From the cell containing the given text, extract its center point as [x, y] coordinate. 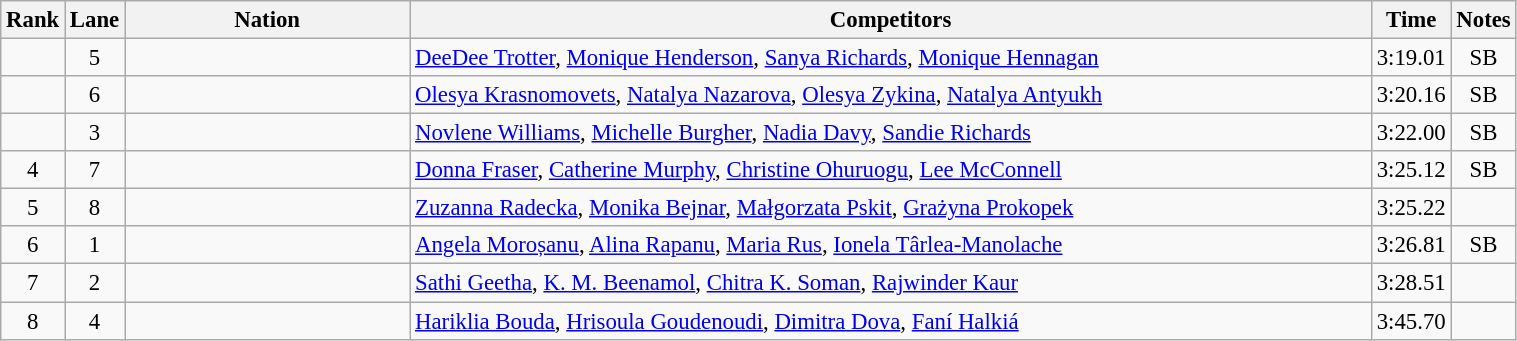
3:25.22 [1411, 208]
Time [1411, 20]
3:19.01 [1411, 58]
3:20.16 [1411, 95]
Lane [95, 20]
3:25.12 [1411, 170]
Novlene Williams, Michelle Burgher, Nadia Davy, Sandie Richards [891, 133]
3:26.81 [1411, 245]
Olesya Krasnomovets, Natalya Nazarova, Olesya Zykina, Natalya Antyukh [891, 95]
Sathi Geetha, K. M. Beenamol, Chitra K. Soman, Rajwinder Kaur [891, 283]
Rank [33, 20]
Zuzanna Radecka, Monika Bejnar, Małgorzata Pskit, Grażyna Prokopek [891, 208]
Nation [268, 20]
3:45.70 [1411, 321]
Competitors [891, 20]
3 [95, 133]
Hariklia Bouda, Hrisoula Goudenoudi, Dimitra Dova, Faní Halkiá [891, 321]
Angela Moroșanu, Alina Rapanu, Maria Rus, Ionela Târlea-Manolache [891, 245]
3:22.00 [1411, 133]
DeeDee Trotter, Monique Henderson, Sanya Richards, Monique Hennagan [891, 58]
3:28.51 [1411, 283]
Donna Fraser, Catherine Murphy, Christine Ohuruogu, Lee McConnell [891, 170]
1 [95, 245]
2 [95, 283]
Notes [1484, 20]
